Capture the cell that displays the provided text and extract its [X, Y] central coordinate. 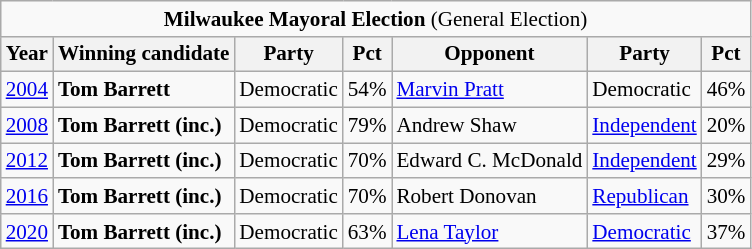
Winning candidate [144, 54]
30% [726, 196]
Milwaukee Mayoral Election (General Election) [376, 18]
Edward C. McDonald [490, 160]
79% [368, 124]
54% [368, 90]
46% [726, 90]
2012 [27, 160]
Lena Taylor [490, 230]
29% [726, 160]
63% [368, 230]
2004 [27, 90]
2008 [27, 124]
2020 [27, 230]
Tom Barrett [144, 90]
2016 [27, 196]
Marvin Pratt [490, 90]
Robert Donovan [490, 196]
Year [27, 54]
Opponent [490, 54]
Republican [644, 196]
20% [726, 124]
Andrew Shaw [490, 124]
37% [726, 230]
